Find where the given text appears and provide that cell's center as (X, Y) coordinate. 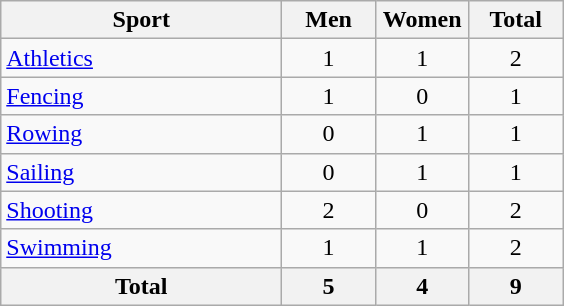
Women (422, 20)
9 (516, 286)
Sailing (142, 172)
Sport (142, 20)
Athletics (142, 58)
Rowing (142, 134)
Swimming (142, 248)
Shooting (142, 210)
4 (422, 286)
Fencing (142, 96)
5 (329, 286)
Men (329, 20)
